Provide the [x, y] coordinate of the cell's center where the given text is located.  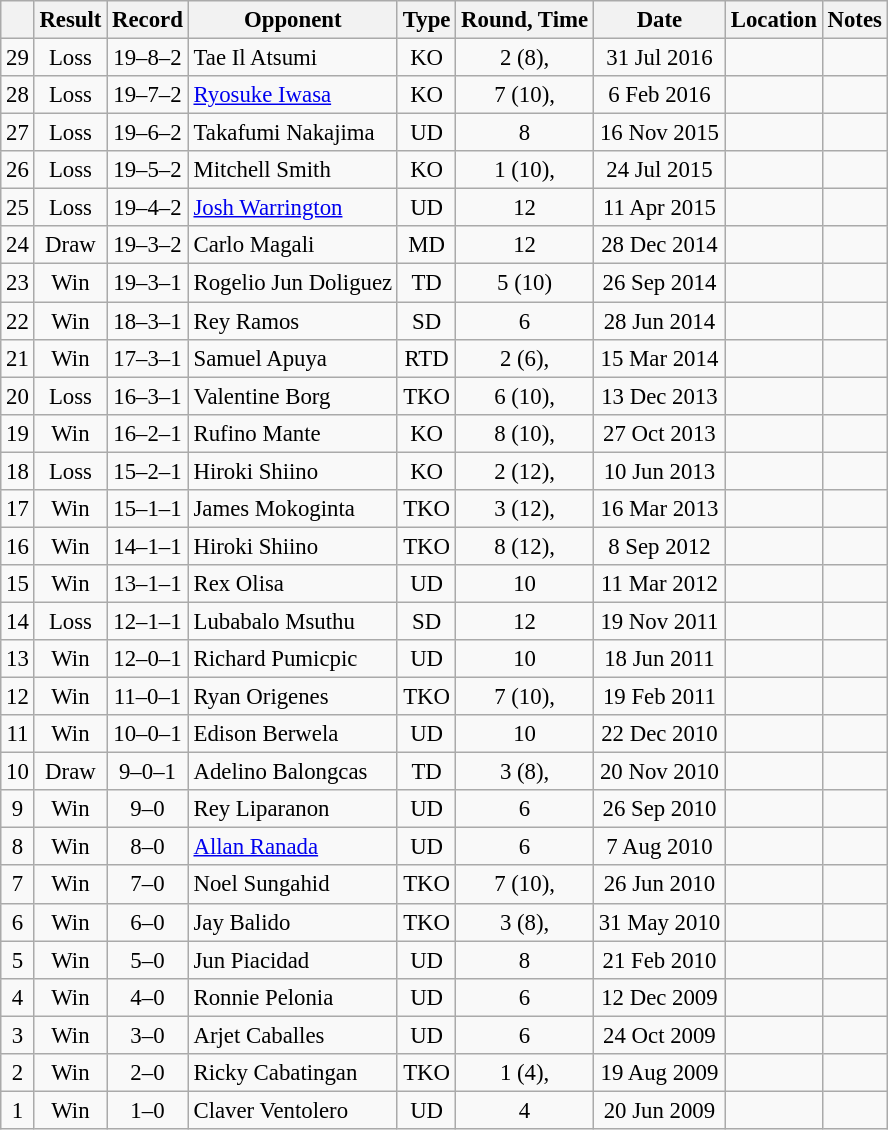
29 [18, 58]
16 Nov 2015 [659, 133]
19 Aug 2009 [659, 1073]
18 Jun 2011 [659, 659]
Jay Balido [292, 922]
17–3–1 [148, 358]
2 (6), [525, 358]
26 Sep 2014 [659, 283]
12 Dec 2009 [659, 997]
15 Mar 2014 [659, 358]
Notes [854, 20]
Rey Liparanon [292, 809]
2 (12), [525, 471]
2–0 [148, 1073]
10 Jun 2013 [659, 471]
Rogelio Jun Doliguez [292, 283]
12–0–1 [148, 659]
Ryan Origenes [292, 697]
5 (10) [525, 283]
26 [18, 170]
24 [18, 245]
5 [18, 960]
8 Sep 2012 [659, 546]
28 [18, 95]
7 [18, 885]
13–1–1 [148, 584]
21 Feb 2010 [659, 960]
20 Jun 2009 [659, 1110]
Rufino Mante [292, 433]
19–4–2 [148, 208]
1–0 [148, 1110]
Mitchell Smith [292, 170]
8 (12), [525, 546]
19 [18, 433]
27 [18, 133]
22 Dec 2010 [659, 734]
Ricky Cabatingan [292, 1073]
14–1–1 [148, 546]
Jun Piacidad [292, 960]
9–0 [148, 809]
20 [18, 396]
19–5–2 [148, 170]
24 Oct 2009 [659, 1035]
6–0 [148, 922]
3 [18, 1035]
MD [426, 245]
19–3–2 [148, 245]
Rey Ramos [292, 321]
15–2–1 [148, 471]
1 (4), [525, 1073]
15–1–1 [148, 509]
8–0 [148, 847]
18 [18, 471]
11–0–1 [148, 697]
Arjet Caballes [292, 1035]
6 Feb 2016 [659, 95]
Type [426, 20]
9–0–1 [148, 772]
19–8–2 [148, 58]
11 Mar 2012 [659, 584]
10–0–1 [148, 734]
31 Jul 2016 [659, 58]
1 (10), [525, 170]
26 Sep 2010 [659, 809]
19–6–2 [148, 133]
3–0 [148, 1035]
RTD [426, 358]
Location [774, 20]
Adelino Balongcas [292, 772]
Claver Ventolero [292, 1110]
26 Jun 2010 [659, 885]
Rex Olisa [292, 584]
22 [18, 321]
2 [18, 1073]
Josh Warrington [292, 208]
Valentine Borg [292, 396]
28 Dec 2014 [659, 245]
19–3–1 [148, 283]
28 Jun 2014 [659, 321]
Result [70, 20]
20 Nov 2010 [659, 772]
14 [18, 621]
7 Aug 2010 [659, 847]
Carlo Magali [292, 245]
Allan Ranada [292, 847]
25 [18, 208]
Round, Time [525, 20]
19 Nov 2011 [659, 621]
13 [18, 659]
13 Dec 2013 [659, 396]
11 [18, 734]
31 May 2010 [659, 922]
2 (8), [525, 58]
Date [659, 20]
23 [18, 283]
11 Apr 2015 [659, 208]
27 Oct 2013 [659, 433]
15 [18, 584]
5–0 [148, 960]
16–3–1 [148, 396]
Noel Sungahid [292, 885]
12–1–1 [148, 621]
21 [18, 358]
4–0 [148, 997]
19–7–2 [148, 95]
16 Mar 2013 [659, 509]
1 [18, 1110]
Edison Berwela [292, 734]
Ryosuke Iwasa [292, 95]
24 Jul 2015 [659, 170]
9 [18, 809]
6 (10), [525, 396]
Takafumi Nakajima [292, 133]
17 [18, 509]
18–3–1 [148, 321]
7–0 [148, 885]
3 (12), [525, 509]
8 (10), [525, 433]
Record [148, 20]
19 Feb 2011 [659, 697]
James Mokoginta [292, 509]
Ronnie Pelonia [292, 997]
16 [18, 546]
16–2–1 [148, 433]
Lubabalo Msuthu [292, 621]
Tae Il Atsumi [292, 58]
Samuel Apuya [292, 358]
Richard Pumicpic [292, 659]
Opponent [292, 20]
